Capture the cell that displays the provided text and extract its [x, y] central coordinate. 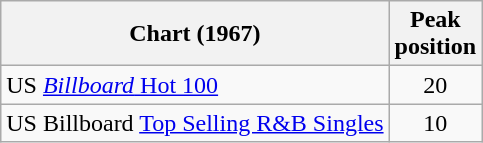
US Billboard Top Selling R&B Singles [195, 123]
Chart (1967) [195, 34]
Peakposition [435, 34]
20 [435, 85]
US Billboard Hot 100 [195, 85]
10 [435, 123]
